Return the (x, y) coordinate for the center point of the cell that contains the specified text.  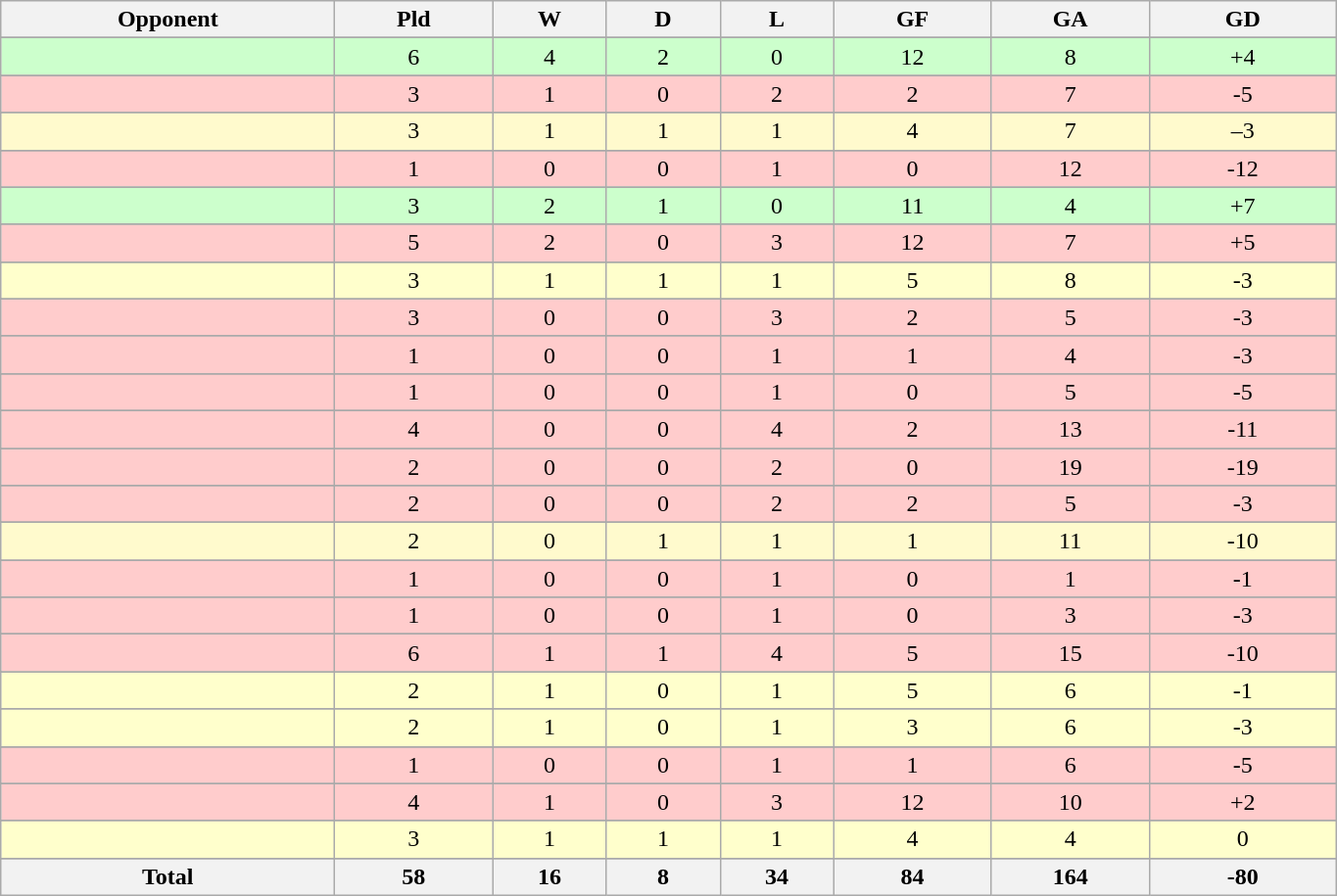
58 (413, 876)
-12 (1242, 168)
GD (1242, 20)
164 (1070, 876)
34 (777, 876)
+7 (1242, 206)
D (663, 20)
-19 (1242, 467)
L (777, 20)
15 (1070, 653)
-11 (1242, 429)
13 (1070, 429)
+2 (1242, 802)
Total (168, 876)
19 (1070, 467)
GA (1070, 20)
-80 (1242, 876)
W (549, 20)
84 (913, 876)
Opponent (168, 20)
10 (1070, 802)
–3 (1242, 131)
Pld (413, 20)
+5 (1242, 243)
+4 (1242, 57)
16 (549, 876)
GF (913, 20)
